Output the (x, y) coordinate of the center of the cell containing the given text.  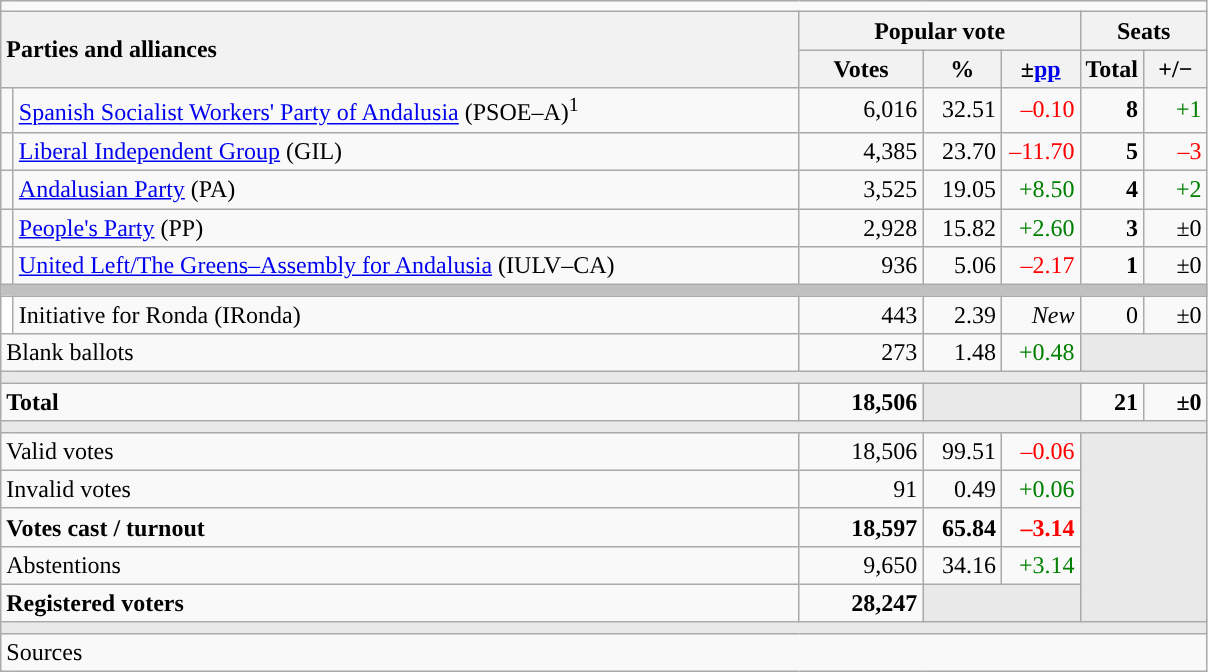
273 (861, 353)
1 (1112, 266)
Spanish Socialist Workers' Party of Andalusia (PSOE–A)1 (406, 110)
Parties and alliances (400, 50)
936 (861, 266)
–0.06 (1040, 451)
0 (1112, 315)
65.84 (962, 527)
+2.60 (1040, 228)
+1 (1176, 110)
+2 (1176, 190)
2,928 (861, 228)
443 (861, 315)
+0.48 (1040, 353)
34.16 (962, 565)
21 (1112, 402)
4 (1112, 190)
15.82 (962, 228)
+8.50 (1040, 190)
6,016 (861, 110)
19.05 (962, 190)
Abstentions (400, 565)
91 (861, 489)
–3 (1176, 151)
±pp (1040, 69)
5 (1112, 151)
4,385 (861, 151)
Registered voters (400, 603)
3,525 (861, 190)
+3.14 (1040, 565)
Votes cast / turnout (400, 527)
–11.70 (1040, 151)
New (1040, 315)
9,650 (861, 565)
–0.10 (1040, 110)
United Left/The Greens–Assembly for Andalusia (IULV–CA) (406, 266)
+/− (1176, 69)
–2.17 (1040, 266)
Andalusian Party (PA) (406, 190)
Sources (604, 652)
2.39 (962, 315)
32.51 (962, 110)
1.48 (962, 353)
28,247 (861, 603)
Seats (1144, 31)
3 (1112, 228)
0.49 (962, 489)
5.06 (962, 266)
99.51 (962, 451)
8 (1112, 110)
Liberal Independent Group (GIL) (406, 151)
Valid votes (400, 451)
+0.06 (1040, 489)
–3.14 (1040, 527)
People's Party (PP) (406, 228)
Popular vote (940, 31)
% (962, 69)
18,597 (861, 527)
Blank ballots (400, 353)
Votes (861, 69)
23.70 (962, 151)
Invalid votes (400, 489)
Initiative for Ronda (IRonda) (406, 315)
